Provide the (X, Y) coordinate of the cell's center where the given text is located.  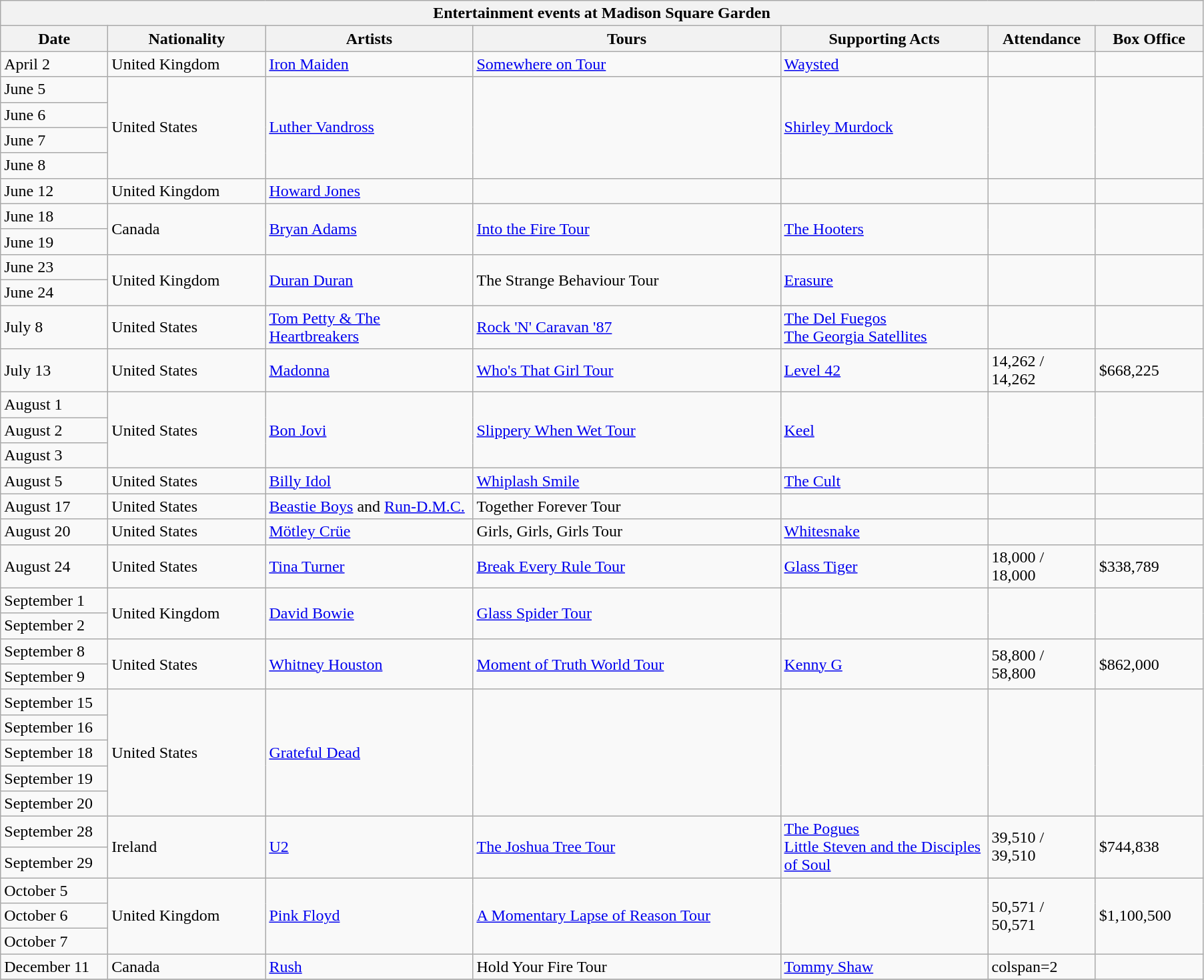
39,510 / 39,510 (1042, 847)
A Momentary Lapse of Reason Tour (627, 916)
Somewhere on Tour (627, 64)
Box Office (1149, 39)
October 7 (55, 941)
Whiplash Smile (627, 481)
July 8 (55, 327)
June 24 (55, 292)
$1,100,500 (1149, 916)
June 19 (55, 241)
U2 (370, 847)
August 5 (55, 481)
The Del FuegosThe Georgia Satellites (884, 327)
September 28 (55, 832)
September 18 (55, 753)
September 2 (55, 626)
August 1 (55, 405)
Billy Idol (370, 481)
August 2 (55, 430)
50,571 / 50,571 (1042, 916)
August 17 (55, 506)
18,000 / 18,000 (1042, 566)
David Bowie (370, 613)
The PoguesLittle Steven and the Disciples of Soul (884, 847)
58,800 / 58,800 (1042, 664)
Into the Fire Tour (627, 229)
August 3 (55, 456)
Bryan Adams (370, 229)
July 13 (55, 371)
Date (55, 39)
September 9 (55, 676)
October 6 (55, 916)
Beastie Boys and Run-D.M.C. (370, 506)
Duran Duran (370, 280)
Luther Vandross (370, 127)
Whitesnake (884, 532)
April 2 (55, 64)
Slippery When Wet Tour (627, 430)
June 5 (55, 89)
Rock 'N' Caravan '87 (627, 327)
The Strange Behaviour Tour (627, 280)
June 8 (55, 165)
Kenny G (884, 664)
Level 42 (884, 371)
Erasure (884, 280)
Supporting Acts (884, 39)
$744,838 (1149, 847)
Shirley Murdock (884, 127)
Waysted (884, 64)
Break Every Rule Tour (627, 566)
Attendance (1042, 39)
The Joshua Tree Tour (627, 847)
Entertainment events at Madison Square Garden (602, 13)
Madonna (370, 371)
Bon Jovi (370, 430)
August 20 (55, 532)
Tina Turner (370, 566)
September 19 (55, 779)
Tommy Shaw (884, 967)
September 8 (55, 651)
Tom Petty & The Heartbreakers (370, 327)
Who's That Girl Tour (627, 371)
Rush (370, 967)
Howard Jones (370, 191)
Girls, Girls, Girls Tour (627, 532)
Whitney Houston (370, 664)
Pink Floyd (370, 916)
Ireland (187, 847)
The Cult (884, 481)
Glass Tiger (884, 566)
September 20 (55, 804)
Keel (884, 430)
Together Forever Tour (627, 506)
The Hooters (884, 229)
14,262 / 14,262 (1042, 371)
Grateful Dead (370, 753)
September 16 (55, 727)
$668,225 (1149, 371)
Nationality (187, 39)
Artists (370, 39)
Tours (627, 39)
$862,000 (1149, 664)
October 5 (55, 891)
$338,789 (1149, 566)
June 6 (55, 115)
Hold Your Fire Tour (627, 967)
Iron Maiden (370, 64)
Moment of Truth World Tour (627, 664)
August 24 (55, 566)
June 12 (55, 191)
Mötley Crüe (370, 532)
Glass Spider Tour (627, 613)
September 1 (55, 600)
June 23 (55, 267)
colspan=2 (1042, 967)
June 7 (55, 140)
September 29 (55, 863)
December 11 (55, 967)
September 15 (55, 702)
June 18 (55, 216)
